Find where the given text appears and provide that cell's center as [X, Y] coordinate. 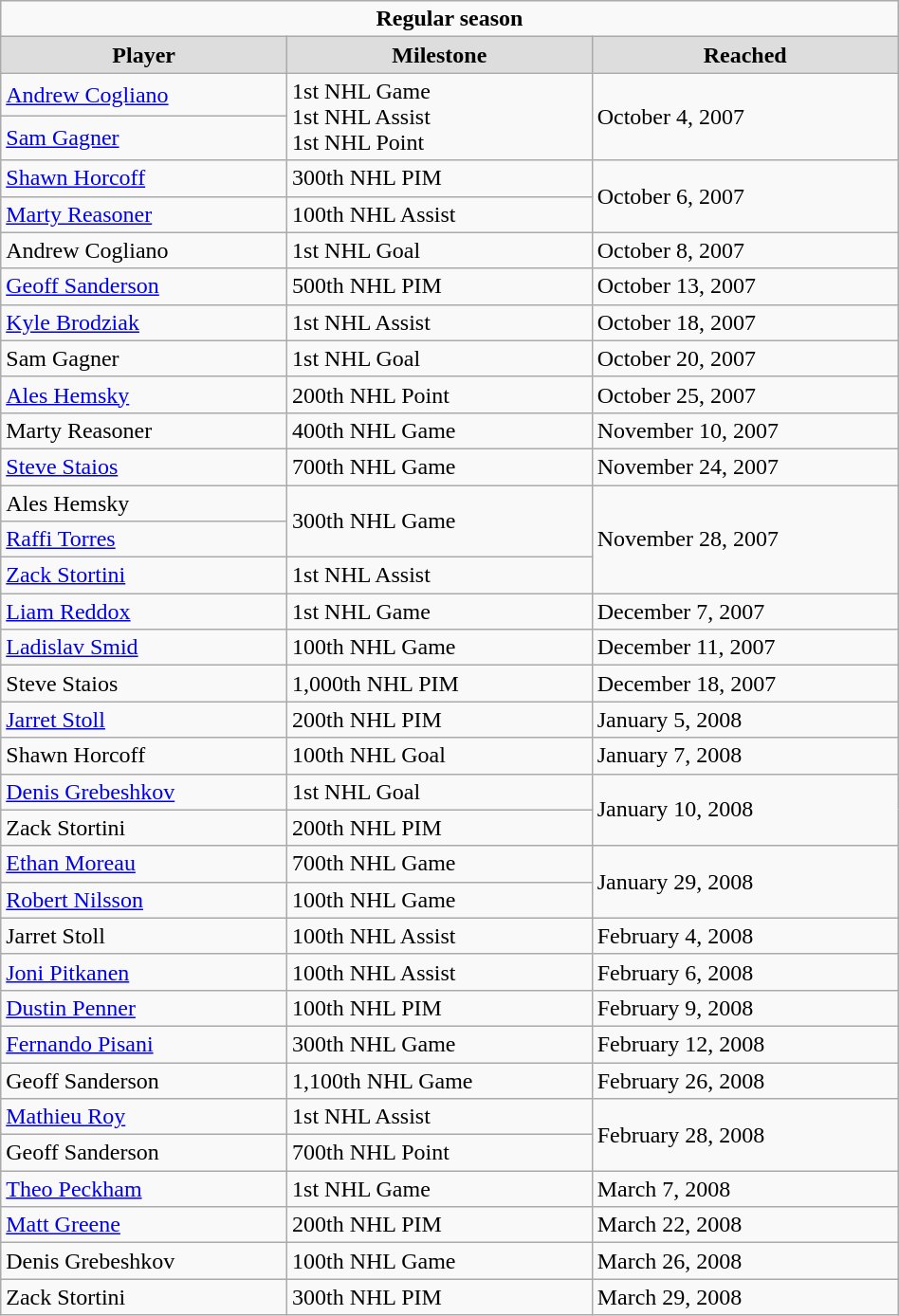
Dustin Penner [144, 1008]
1st NHL Game1st NHL Assist1st NHL Point [440, 117]
October 18, 2007 [745, 322]
Regular season [449, 19]
January 7, 2008 [745, 756]
Reached [745, 55]
March 22, 2008 [745, 1225]
Matt Greene [144, 1225]
October 8, 2007 [745, 250]
700th NHL Point [440, 1153]
200th NHL Point [440, 394]
January 10, 2008 [745, 810]
Player [144, 55]
February 9, 2008 [745, 1008]
100th NHL Goal [440, 756]
October 20, 2007 [745, 358]
Liam Reddox [144, 612]
November 10, 2007 [745, 430]
November 24, 2007 [745, 466]
February 12, 2008 [745, 1044]
January 29, 2008 [745, 882]
December 18, 2007 [745, 684]
October 4, 2007 [745, 117]
400th NHL Game [440, 430]
1,000th NHL PIM [440, 684]
October 25, 2007 [745, 394]
December 7, 2007 [745, 612]
1,100th NHL Game [440, 1080]
Theo Peckham [144, 1189]
Ladislav Smid [144, 648]
October 13, 2007 [745, 286]
Raffi Torres [144, 539]
Fernando Pisani [144, 1044]
Kyle Brodziak [144, 322]
Joni Pitkanen [144, 972]
January 5, 2008 [745, 720]
500th NHL PIM [440, 286]
Mathieu Roy [144, 1117]
December 11, 2007 [745, 648]
March 26, 2008 [745, 1261]
Robert Nilsson [144, 900]
February 4, 2008 [745, 936]
100th NHL PIM [440, 1008]
February 6, 2008 [745, 972]
March 7, 2008 [745, 1189]
November 28, 2007 [745, 539]
March 29, 2008 [745, 1297]
October 6, 2007 [745, 196]
February 28, 2008 [745, 1135]
Ethan Moreau [144, 864]
Milestone [440, 55]
February 26, 2008 [745, 1080]
